Capture the cell that displays the provided text and extract its [X, Y] central coordinate. 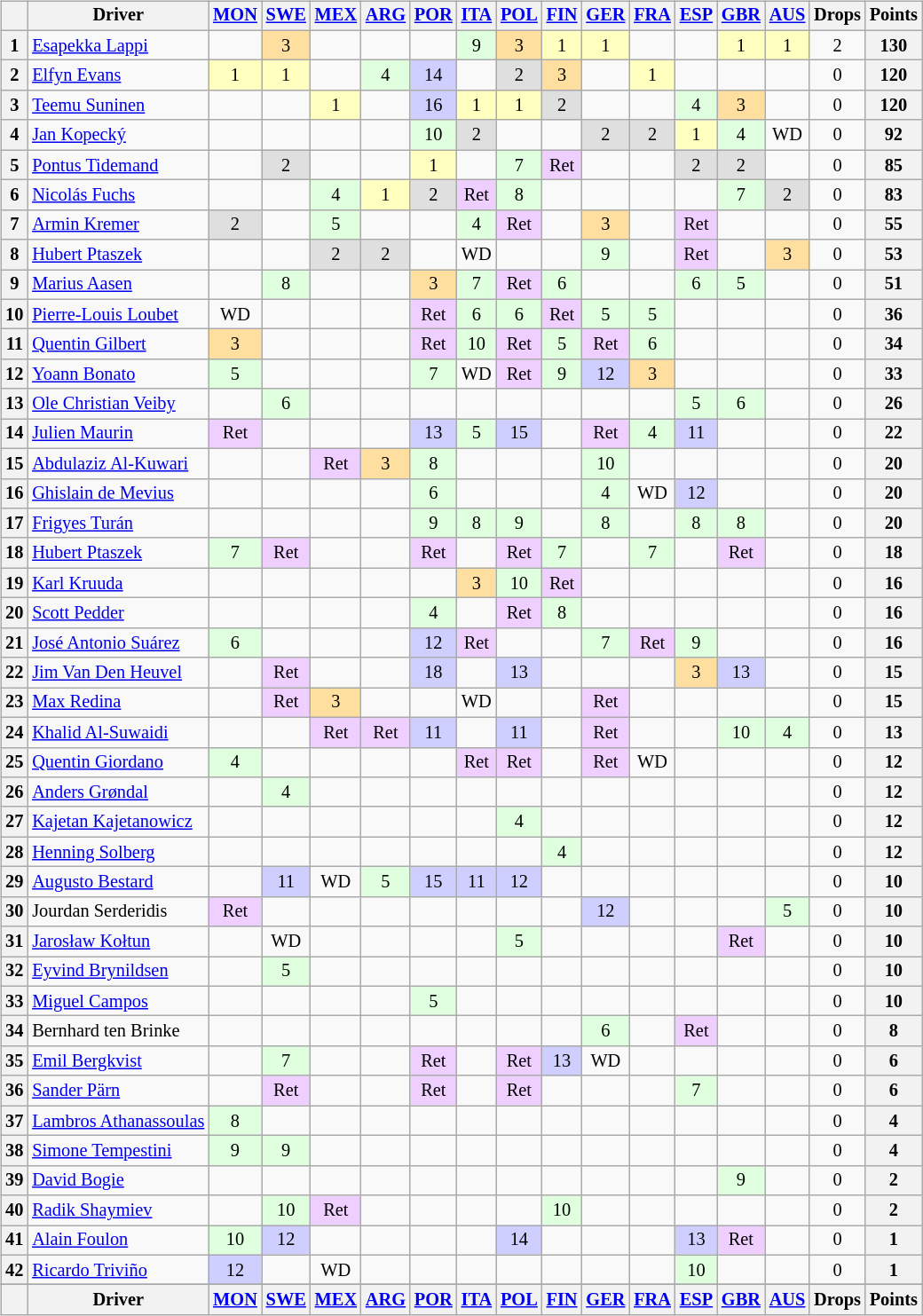
Kajetan Kajetanowicz [118, 822]
Esapekka Lappi [118, 45]
Elfyn Evans [118, 75]
Jourdan Serderidis [118, 911]
37 [14, 1121]
Anders Grøndal [118, 792]
Karl Kruuda [118, 583]
31 [14, 942]
Jim Van Den Heuvel [118, 673]
Sander Pärn [118, 1091]
39 [14, 1180]
Frigyes Turán [118, 524]
30 [14, 911]
Augusto Bestard [118, 882]
53 [894, 255]
Max Redina [118, 703]
130 [894, 45]
Alain Foulon [118, 1241]
41 [14, 1241]
Ole Christian Veiby [118, 404]
Ghislain de Mevius [118, 493]
Scott Pedder [118, 613]
Eyvind Brynildsen [118, 972]
Pierre-Louis Loubet [118, 314]
José Antonio Suárez [118, 642]
Simone Tempestini [118, 1151]
25 [14, 762]
Nicolás Fuchs [118, 195]
Emil Bergkvist [118, 1061]
29 [14, 882]
Marius Aasen [118, 285]
Yoann Bonato [118, 374]
Quentin Gilbert [118, 344]
38 [14, 1151]
83 [894, 195]
Bernhard ten Brinke [118, 1031]
17 [14, 524]
Teemu Suninen [118, 106]
21 [14, 642]
Henning Solberg [118, 852]
24 [14, 732]
42 [14, 1270]
David Bogie [118, 1180]
55 [894, 225]
Quentin Giordano [118, 762]
Jarosław Kołtun [118, 942]
Pontus Tidemand [118, 165]
Radik Shaymiev [118, 1210]
19 [14, 583]
Lambros Athanassoulas [118, 1121]
28 [14, 852]
40 [14, 1210]
51 [894, 285]
35 [14, 1061]
Ricardo Triviño [118, 1270]
85 [894, 165]
27 [14, 822]
92 [894, 135]
32 [14, 972]
Abdulaziz Al-Kuwari [118, 463]
Julien Maurin [118, 434]
Jan Kopecký [118, 135]
Khalid Al-Suwaidi [118, 732]
23 [14, 703]
Miguel Campos [118, 1001]
Armin Kremer [118, 225]
